For the text-containing cell, return its midpoint in (x, y) coordinate format. 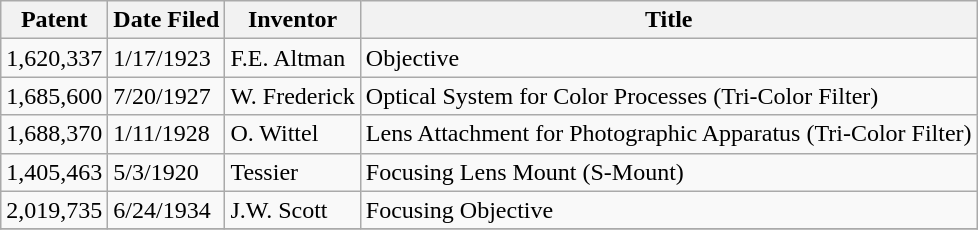
F.E. Altman (292, 58)
Focusing Lens Mount (S-Mount) (668, 172)
1,405,463 (54, 172)
Patent (54, 20)
7/20/1927 (166, 96)
W. Frederick (292, 96)
J.W. Scott (292, 210)
1,688,370 (54, 134)
Lens Attachment for Photographic Apparatus (Tri-Color Filter) (668, 134)
5/3/1920 (166, 172)
1/11/1928 (166, 134)
Objective (668, 58)
O. Wittel (292, 134)
Tessier (292, 172)
Inventor (292, 20)
1,685,600 (54, 96)
Focusing Objective (668, 210)
6/24/1934 (166, 210)
1,620,337 (54, 58)
1/17/1923 (166, 58)
Title (668, 20)
2,019,735 (54, 210)
Date Filed (166, 20)
Optical System for Color Processes (Tri-Color Filter) (668, 96)
